From the cell containing the given text, extract its center point as [X, Y] coordinate. 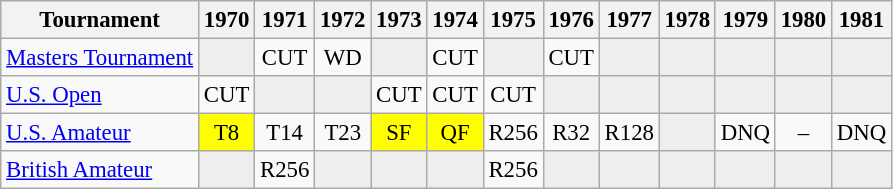
1979 [745, 20]
WD [343, 58]
1970 [227, 20]
– [803, 133]
Tournament [100, 20]
U.S. Open [100, 95]
British Amateur [100, 170]
1976 [571, 20]
R128 [629, 133]
1977 [629, 20]
U.S. Amateur [100, 133]
1975 [513, 20]
1980 [803, 20]
T14 [285, 133]
1972 [343, 20]
T23 [343, 133]
Masters Tournament [100, 58]
1978 [687, 20]
1973 [399, 20]
R32 [571, 133]
T8 [227, 133]
SF [399, 133]
QF [455, 133]
1974 [455, 20]
1981 [861, 20]
1971 [285, 20]
